Identify which cell holds the provided text, then report its (X, Y) central coordinate. 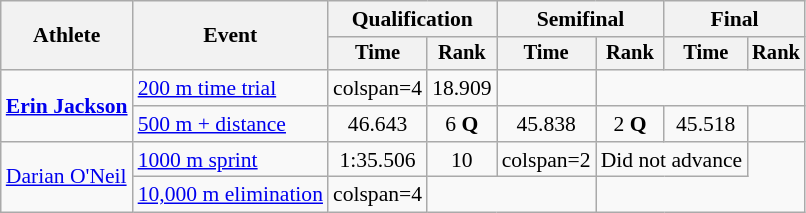
200 m time trial (230, 88)
Qualification (412, 19)
1:35.506 (378, 160)
Did not advance (672, 160)
1000 m sprint (230, 160)
Event (230, 36)
45.518 (706, 124)
Erin Jackson (67, 106)
18.909 (462, 88)
45.838 (546, 124)
colspan=2 (546, 160)
10 (462, 160)
500 m + distance (230, 124)
Athlete (67, 36)
6 Q (462, 124)
10,000 m elimination (230, 195)
46.643 (378, 124)
Semifinal (581, 19)
2 Q (630, 124)
Final (734, 19)
Darian O'Neil (67, 178)
